Locate the cell with the specified text and output its [X, Y] center coordinate. 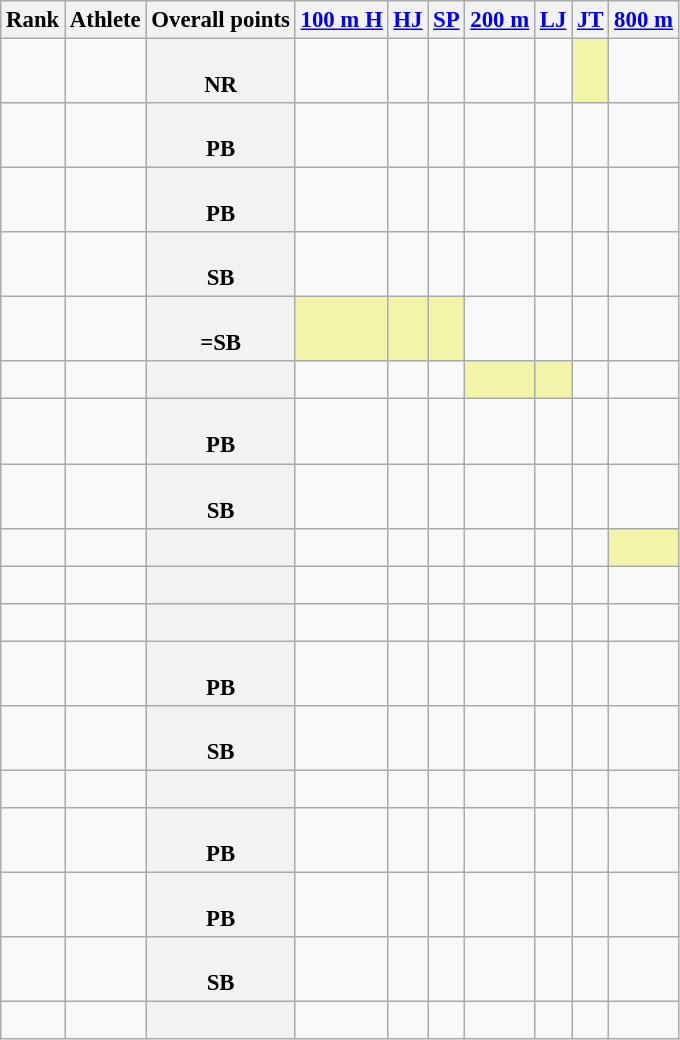
=SB [220, 330]
SP [446, 20]
HJ [408, 20]
NR [220, 72]
Rank [33, 20]
JT [590, 20]
200 m [500, 20]
Athlete [106, 20]
Overall points [220, 20]
LJ [552, 20]
800 m [644, 20]
100 m H [342, 20]
